Determine the [x, y] coordinate at the center of the cell enclosing the given text.  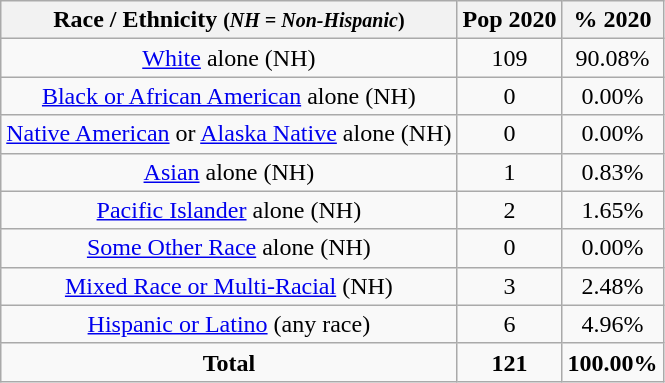
Hispanic or Latino (any race) [229, 324]
Native American or Alaska Native alone (NH) [229, 134]
White alone (NH) [229, 58]
4.96% [612, 324]
3 [510, 286]
1 [510, 172]
Total [229, 362]
Asian alone (NH) [229, 172]
Pop 2020 [510, 20]
1.65% [612, 210]
6 [510, 324]
121 [510, 362]
Black or African American alone (NH) [229, 96]
Race / Ethnicity (NH = Non-Hispanic) [229, 20]
90.08% [612, 58]
Mixed Race or Multi-Racial (NH) [229, 286]
2 [510, 210]
100.00% [612, 362]
Some Other Race alone (NH) [229, 248]
2.48% [612, 286]
109 [510, 58]
% 2020 [612, 20]
Pacific Islander alone (NH) [229, 210]
0.83% [612, 172]
